Return the (x, y) coordinate for the center point of the cell that contains the specified text.  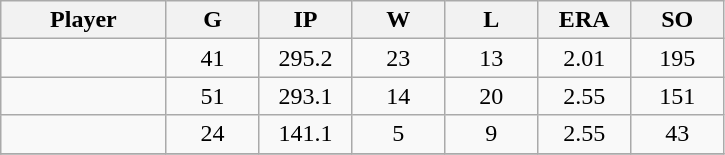
W (398, 20)
G (212, 20)
20 (492, 96)
14 (398, 96)
295.2 (306, 58)
2.01 (584, 58)
9 (492, 134)
141.1 (306, 134)
L (492, 20)
151 (678, 96)
293.1 (306, 96)
43 (678, 134)
41 (212, 58)
Player (84, 20)
SO (678, 20)
51 (212, 96)
195 (678, 58)
ERA (584, 20)
24 (212, 134)
23 (398, 58)
13 (492, 58)
5 (398, 134)
IP (306, 20)
